Extract the [x, y] coordinate from the center of the cell holding the provided text.  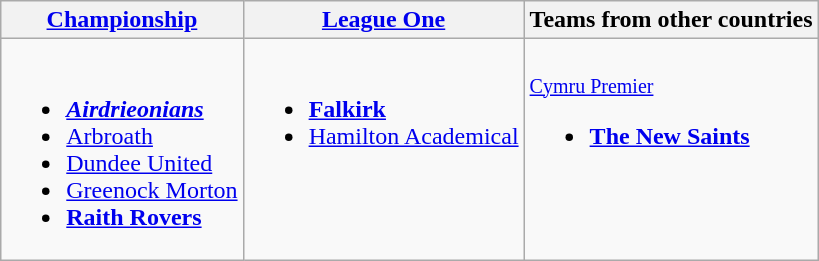
League One [384, 20]
FalkirkHamilton Academical [384, 150]
Teams from other countries [671, 20]
Championship [122, 20]
Cymru PremierThe New Saints [671, 150]
AirdrieoniansArbroathDundee UnitedGreenock MortonRaith Rovers [122, 150]
